Provide the (x, y) coordinate of the cell's center where the given text is located.  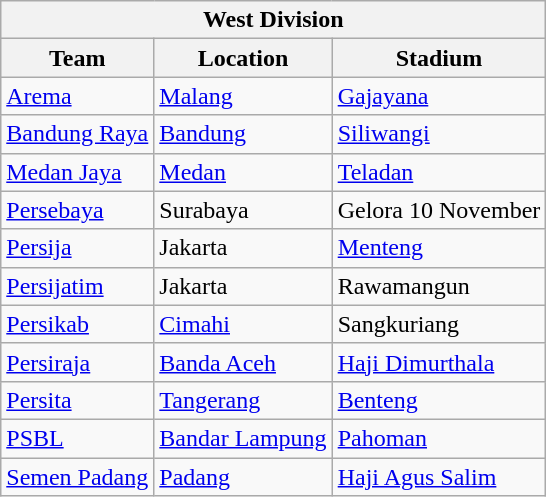
Bandung Raya (78, 134)
Surabaya (243, 210)
Gajayana (439, 96)
Persija (78, 248)
Bandung (243, 134)
Menteng (439, 248)
Gelora 10 November (439, 210)
Bandar Lampung (243, 438)
Cimahi (243, 324)
Benteng (439, 400)
Padang (243, 477)
West Division (274, 20)
Persebaya (78, 210)
PSBL (78, 438)
Stadium (439, 58)
Arema (78, 96)
Haji Agus Salim (439, 477)
Medan Jaya (78, 172)
Tangerang (243, 400)
Persita (78, 400)
Malang (243, 96)
Semen Padang (78, 477)
Pahoman (439, 438)
Persiraja (78, 362)
Banda Aceh (243, 362)
Persikab (78, 324)
Haji Dimurthala (439, 362)
Location (243, 58)
Medan (243, 172)
Teladan (439, 172)
Sangkuriang (439, 324)
Persijatim (78, 286)
Rawamangun (439, 286)
Siliwangi (439, 134)
Team (78, 58)
